Determine the [X, Y] coordinate at the center of the cell enclosing the given text.  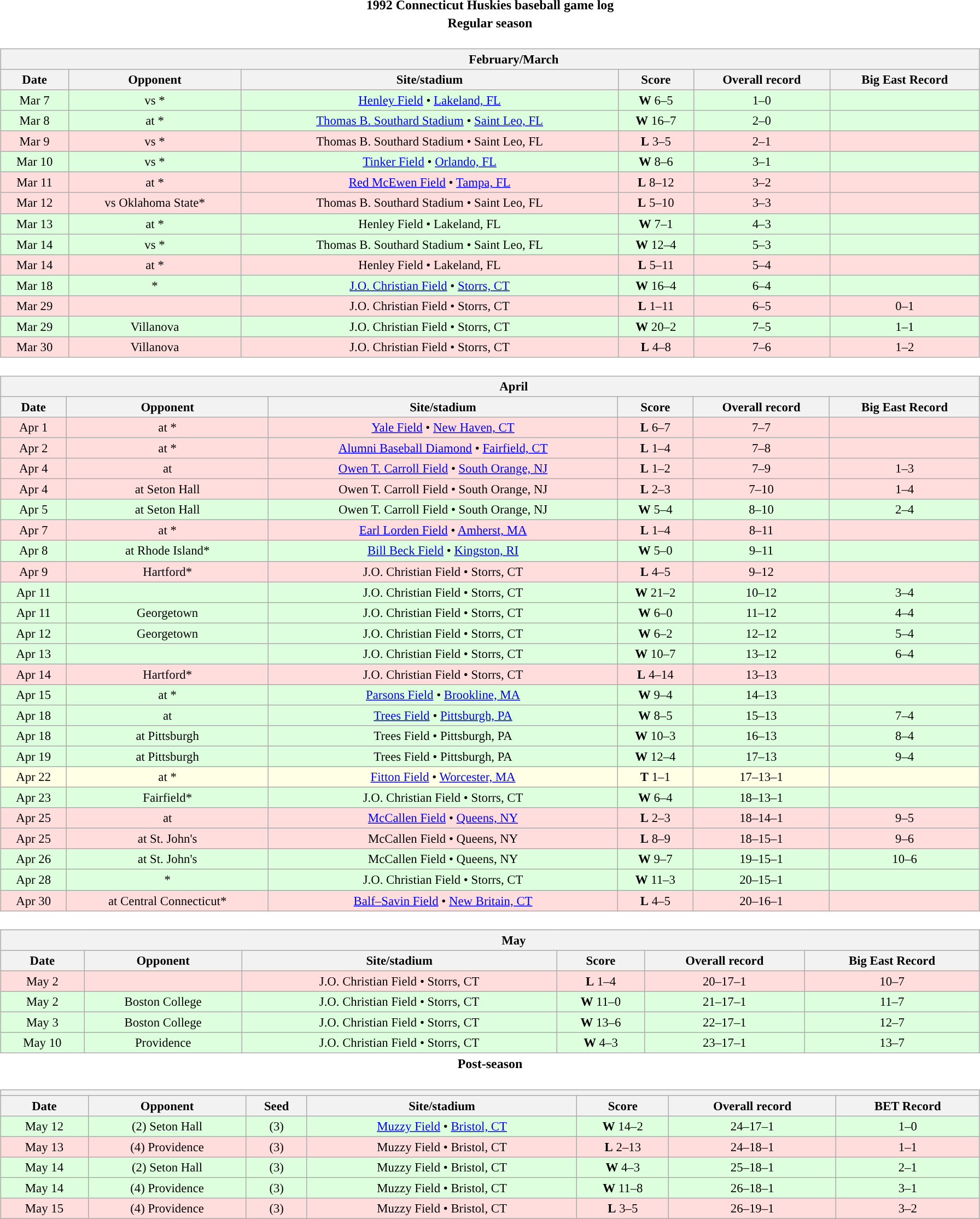
12–7 [892, 1022]
17–13 [761, 756]
Tinker Field • Orlando, FL [429, 162]
21–17–1 [725, 1001]
1–3 [905, 469]
Mar 9 [35, 142]
May [490, 940]
W 13–6 [600, 1022]
W 10–7 [656, 654]
Balf–Savin Field • New Britain, CT [443, 901]
W 6–2 [656, 633]
14–13 [761, 695]
26–18–1 [752, 1188]
Apr 1 [34, 428]
Apr 5 [34, 510]
Earl Lorden Field • Amherst, MA [443, 530]
W 11–3 [656, 880]
3–3 [761, 203]
24–18–1 [752, 1147]
Apr 9 [34, 571]
L 8–12 [656, 183]
9–11 [761, 551]
BET Record [908, 1106]
23–17–1 [725, 1043]
L 1–2 [656, 469]
Yale Field • New Haven, CT [443, 428]
1–4 [905, 489]
11–7 [892, 1001]
2–0 [761, 121]
20–17–1 [725, 981]
0–1 [905, 306]
12–12 [761, 633]
8–10 [761, 510]
7–9 [761, 469]
20–16–1 [761, 901]
11–12 [761, 613]
Apr 23 [34, 798]
L 8–9 [656, 839]
10–6 [905, 859]
3–4 [905, 592]
L 2–13 [623, 1147]
9–4 [905, 756]
9–5 [905, 818]
May 13 [45, 1147]
24–17–1 [752, 1127]
16–13 [761, 736]
Apr 28 [34, 880]
18–15–1 [761, 839]
W 21–2 [656, 592]
7–4 [905, 715]
19–15–1 [761, 859]
W 7–1 [656, 224]
18–14–1 [761, 818]
Providence [163, 1043]
Apr 12 [34, 633]
L 1–11 [656, 306]
4–4 [905, 613]
L 6–7 [656, 428]
4–3 [761, 224]
W 9–7 [656, 859]
6–5 [761, 306]
13–12 [761, 654]
W 9–4 [656, 695]
22–17–1 [725, 1022]
May 15 [45, 1209]
Apr 26 [34, 859]
15–13 [761, 715]
L 5–11 [656, 265]
W 6–0 [656, 613]
Apr 7 [34, 530]
Apr 14 [34, 674]
Mar 8 [35, 121]
April [490, 387]
Apr 2 [34, 448]
Mar 11 [35, 183]
Apr 13 [34, 654]
7–10 [761, 489]
Mar 7 [35, 100]
W 14–2 [623, 1127]
Fitton Field • Worcester, MA [443, 777]
February/March [490, 59]
W 6–4 [656, 798]
W 5–4 [656, 510]
9–6 [905, 839]
26–19–1 [752, 1209]
W 6–5 [656, 100]
Mar 30 [35, 347]
Apr 19 [34, 756]
8–4 [905, 736]
Mar 10 [35, 162]
7–5 [761, 326]
13–7 [892, 1043]
W 5–0 [656, 551]
May 3 [43, 1022]
at Central Connecticut* [167, 901]
Bill Beck Field • Kingston, RI [443, 551]
Apr 8 [34, 551]
Apr 22 [34, 777]
9–12 [761, 571]
W 8–6 [656, 162]
Mar 12 [35, 203]
25–18–1 [752, 1168]
Apr 15 [34, 695]
Apr 30 [34, 901]
W 11–8 [623, 1188]
Mar 18 [35, 285]
W 8–5 [656, 715]
L 5–10 [656, 203]
May 10 [43, 1043]
Mar 13 [35, 224]
L 4–14 [656, 674]
W 20–2 [656, 326]
L 4–8 [656, 347]
5–3 [761, 244]
10–7 [892, 981]
8–11 [761, 530]
7–7 [761, 428]
7–6 [761, 347]
at Rhode Island* [167, 551]
Red McEwen Field • Tampa, FL [429, 183]
vs Oklahoma State* [155, 203]
10–12 [761, 592]
May 12 [45, 1127]
18–13–1 [761, 798]
7–8 [761, 448]
1–2 [905, 347]
T 1–1 [656, 777]
13–13 [761, 674]
W 10–3 [656, 736]
20–15–1 [761, 880]
17–13–1 [761, 777]
W 16–7 [656, 121]
2–4 [905, 510]
Alumni Baseball Diamond • Fairfield, CT [443, 448]
W 16–4 [656, 285]
Seed [277, 1106]
Parsons Field • Brookline, MA [443, 695]
Fairfield* [167, 798]
W 11–0 [600, 1001]
